Return the (X, Y) coordinate for the center point of the cell that contains the specified text.  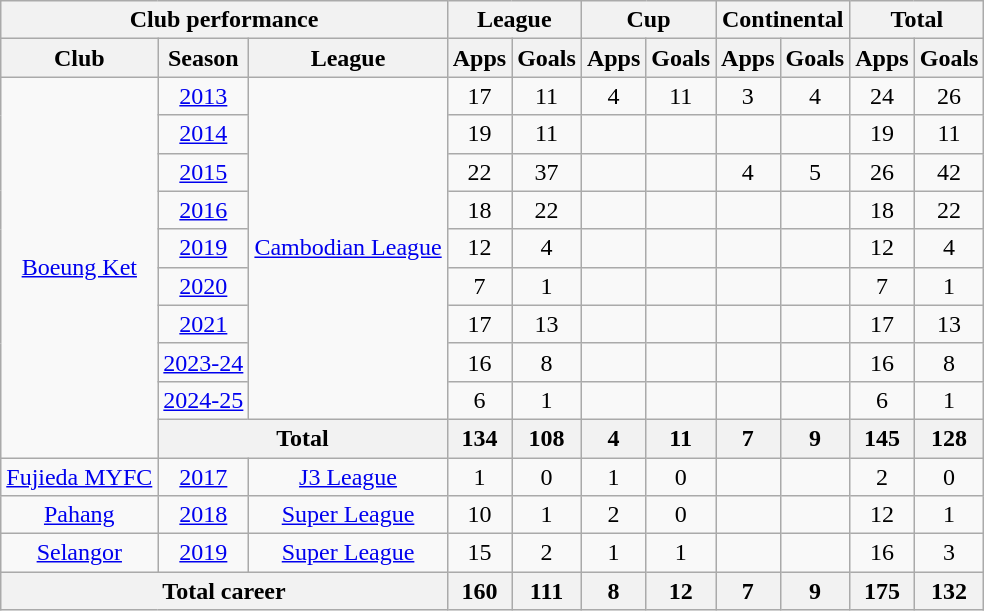
2020 (204, 286)
15 (479, 553)
2023-24 (204, 362)
Cup (648, 20)
2015 (204, 172)
42 (949, 172)
Season (204, 58)
2021 (204, 324)
145 (882, 438)
2016 (204, 210)
Club performance (224, 20)
Continental (783, 20)
24 (882, 96)
Total career (224, 591)
2017 (204, 477)
J3 League (348, 477)
128 (949, 438)
37 (547, 172)
Fujieda MYFC (80, 477)
Club (80, 58)
2014 (204, 134)
Selangor (80, 553)
160 (479, 591)
5 (815, 172)
111 (547, 591)
Pahang (80, 515)
Cambodian League (348, 248)
2018 (204, 515)
2024-25 (204, 400)
134 (479, 438)
175 (882, 591)
132 (949, 591)
Boeung Ket (80, 268)
10 (479, 515)
2013 (204, 96)
108 (547, 438)
